Return the (x, y) coordinate for the center point of the cell that contains the specified text.  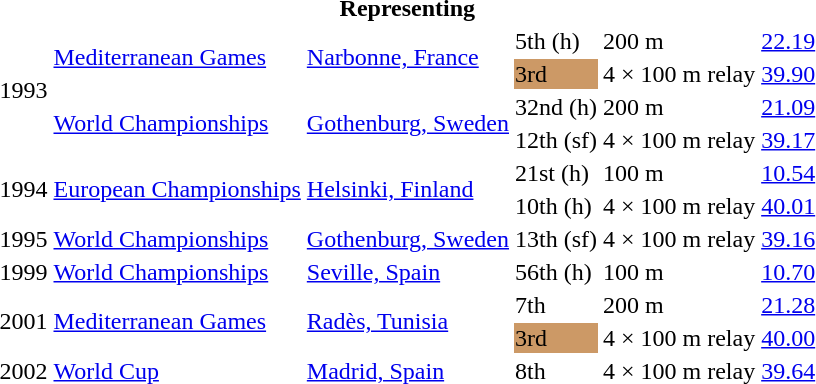
32nd (h) (556, 107)
Radès, Tunisia (408, 322)
13th (sf) (556, 239)
10th (h) (556, 206)
Helsinki, Finland (408, 190)
European Championships (177, 190)
56th (h) (556, 272)
Narbonne, France (408, 58)
21st (h) (556, 173)
5th (h) (556, 41)
12th (sf) (556, 140)
7th (556, 305)
Seville, Spain (408, 272)
